Return [x, y] of the center of cell containing provided text 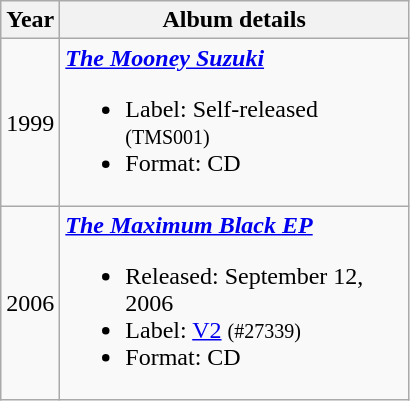
Year [30, 20]
The Mooney SuzukiLabel: Self-released (TMS001)Format: CD [234, 122]
2006 [30, 303]
1999 [30, 122]
Album details [234, 20]
The Maximum Black EPReleased: September 12, 2006Label: V2 (#27339)Format: CD [234, 303]
